Determine the (x, y) coordinate at the center of the cell enclosing the given text.  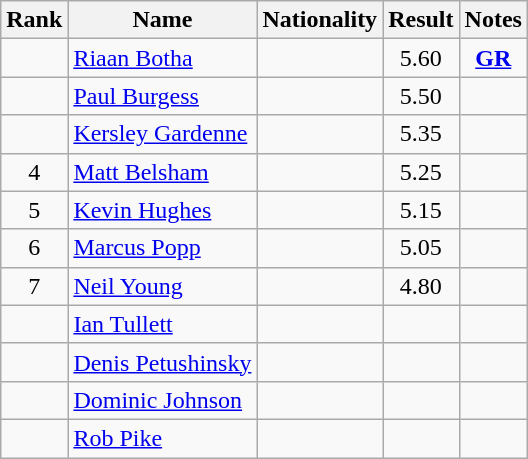
Paul Burgess (162, 96)
Marcus Popp (162, 248)
5.60 (421, 58)
Name (162, 20)
5 (34, 210)
7 (34, 286)
Ian Tullett (162, 324)
5.35 (421, 134)
Rob Pike (162, 438)
5.05 (421, 248)
Matt Belsham (162, 172)
Riaan Botha (162, 58)
4 (34, 172)
Neil Young (162, 286)
Notes (493, 20)
Dominic Johnson (162, 400)
5.50 (421, 96)
Rank (34, 20)
Kersley Gardenne (162, 134)
Result (421, 20)
GR (493, 58)
6 (34, 248)
5.15 (421, 210)
Nationality (320, 20)
5.25 (421, 172)
Denis Petushinsky (162, 362)
4.80 (421, 286)
Kevin Hughes (162, 210)
